Provide the (X, Y) coordinate of the cell's center where the given text is located.  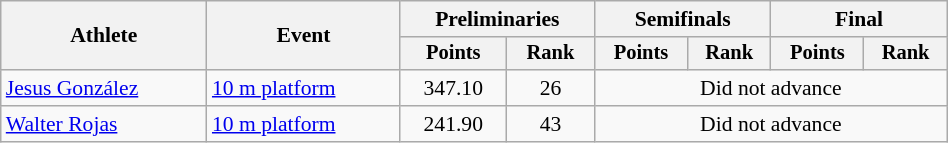
347.10 (453, 88)
Semifinals (682, 19)
Athlete (104, 36)
Preliminaries (497, 19)
Final (859, 19)
Jesus González (104, 88)
Event (304, 36)
43 (550, 124)
26 (550, 88)
Walter Rojas (104, 124)
241.90 (453, 124)
